For the text-containing cell, return its midpoint in [X, Y] coordinate format. 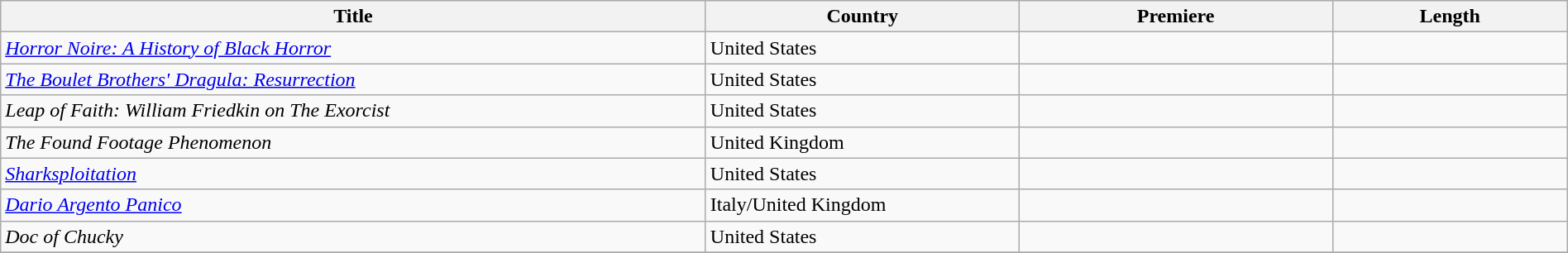
United Kingdom [862, 142]
Premiere [1176, 17]
Dario Argento Panico [354, 205]
Country [862, 17]
Sharksploitation [354, 174]
The Boulet Brothers' Dragula: Resurrection [354, 79]
Title [354, 17]
Horror Noire: A History of Black Horror [354, 48]
Doc of Chucky [354, 236]
The Found Footage Phenomenon [354, 142]
Italy/United Kingdom [862, 205]
Length [1450, 17]
Leap of Faith: William Friedkin on The Exorcist [354, 111]
